Extract the [x, y] coordinate from the center of the cell holding the provided text.  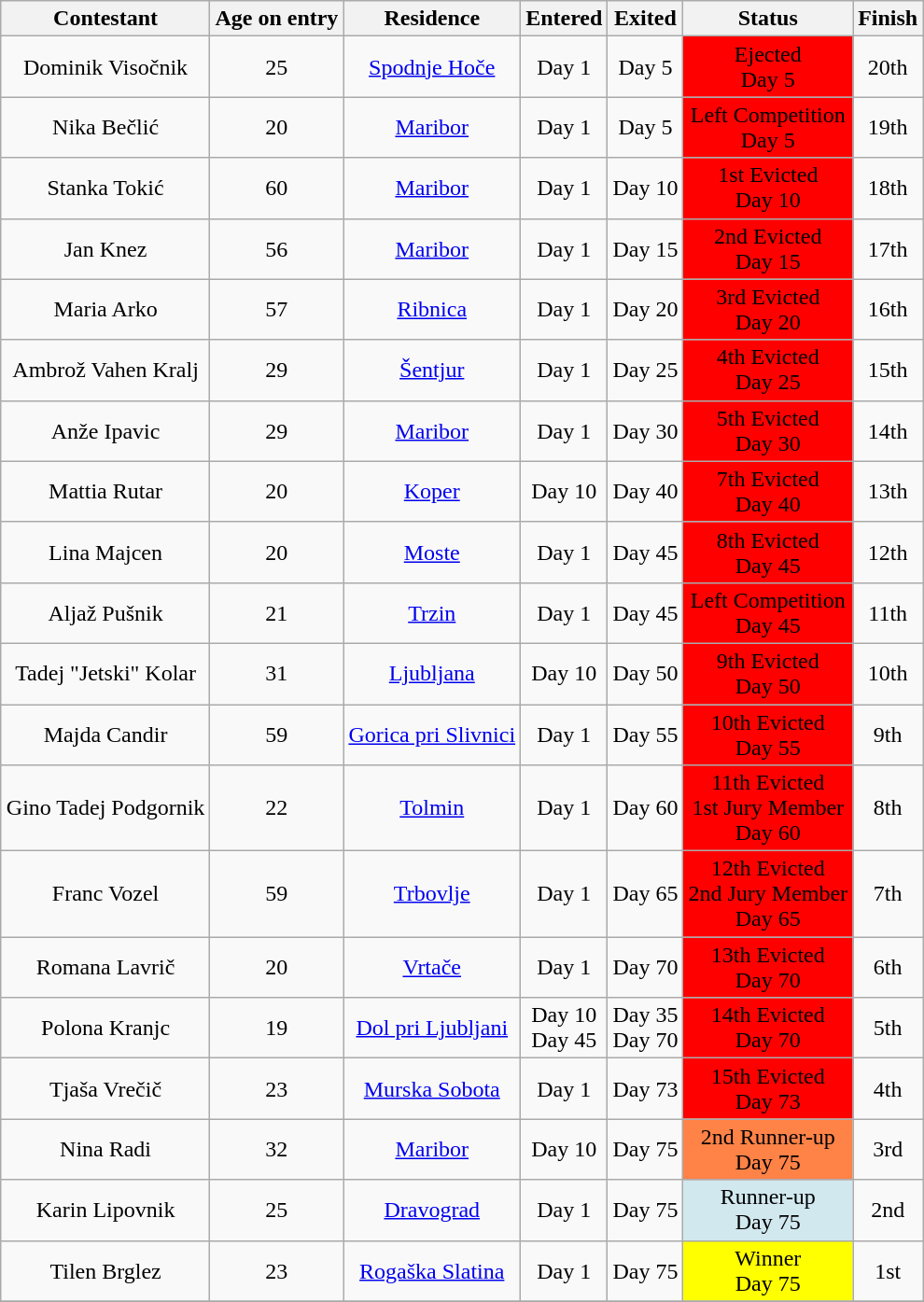
Finish [889, 19]
15th EvictedDay 73 [768, 1088]
Trzin [432, 612]
Anže Ipavic [105, 431]
Trbovlje [432, 894]
12th Evicted2nd Jury MemberDay 65 [768, 894]
Lina Majcen [105, 553]
19th [889, 127]
11th Evicted1st Jury MemberDay 60 [768, 808]
Koper [432, 491]
Tilen Brglez [105, 1271]
Day 50 [646, 674]
Day 15 [646, 248]
10th EvictedDay 55 [768, 734]
Residence [432, 19]
57 [276, 310]
1st EvictedDay 10 [768, 189]
6th [889, 967]
Day 73 [646, 1088]
19 [276, 1029]
WinnerDay 75 [768, 1271]
Moste [432, 553]
7th [889, 894]
Day 35Day 70 [646, 1029]
Gorica pri Slivnici [432, 734]
Nina Radi [105, 1150]
Dravograd [432, 1210]
17th [889, 248]
Left CompetitionDay 45 [768, 612]
Contestant [105, 19]
Runner-upDay 75 [768, 1210]
1st [889, 1271]
Exited [646, 19]
Romana Lavrič [105, 967]
Day 55 [646, 734]
22 [276, 808]
Polona Kranjc [105, 1029]
Entered [564, 19]
13th EvictedDay 70 [768, 967]
14th EvictedDay 70 [768, 1029]
Tolmin [432, 808]
Šentjur [432, 370]
Day 20 [646, 310]
20th [889, 67]
Stanka Tokić [105, 189]
4th EvictedDay 25 [768, 370]
Maria Arko [105, 310]
4th [889, 1088]
16th [889, 310]
3rd EvictedDay 20 [768, 310]
Jan Knez [105, 248]
7th EvictedDay 40 [768, 491]
Aljaž Pušnik [105, 612]
8th EvictedDay 45 [768, 553]
Ribnica [432, 310]
Nika Bečlić [105, 127]
12th [889, 553]
Spodnje Hoče [432, 67]
2nd EvictedDay 15 [768, 248]
Day 30 [646, 431]
Rogaška Slatina [432, 1271]
Age on entry [276, 19]
14th [889, 431]
13th [889, 491]
Ljubljana [432, 674]
10th [889, 674]
2nd Runner-upDay 75 [768, 1150]
Tadej "Jetski" Kolar [105, 674]
Day 65 [646, 894]
15th [889, 370]
Mattia Rutar [105, 491]
Gino Tadej Podgornik [105, 808]
Left CompetitionDay 5 [768, 127]
Day 10Day 45 [564, 1029]
Tjaša Vrečič [105, 1088]
5th [889, 1029]
31 [276, 674]
3rd [889, 1150]
Day 25 [646, 370]
60 [276, 189]
Franc Vozel [105, 894]
9th EvictedDay 50 [768, 674]
Dominik Visočnik [105, 67]
Vrtače [432, 967]
Day 40 [646, 491]
11th [889, 612]
32 [276, 1150]
Ambrož Vahen Kralj [105, 370]
EjectedDay 5 [768, 67]
2nd [889, 1210]
5th EvictedDay 30 [768, 431]
Majda Candir [105, 734]
9th [889, 734]
56 [276, 248]
Day 70 [646, 967]
Status [768, 19]
Murska Sobota [432, 1088]
Dol pri Ljubljani [432, 1029]
8th [889, 808]
Day 60 [646, 808]
Karin Lipovnik [105, 1210]
18th [889, 189]
21 [276, 612]
